Determine the [X, Y] coordinate at the center of the cell enclosing the given text.  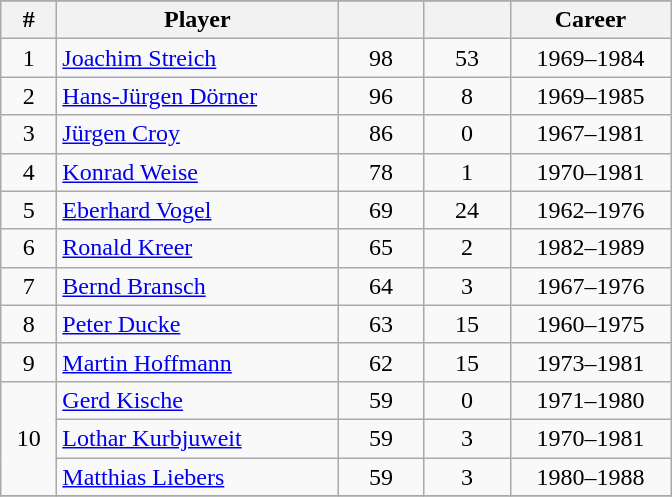
1960–1975 [590, 324]
Eberhard Vogel [198, 210]
Ronald Kreer [198, 248]
Joachim Streich [198, 58]
1967–1976 [590, 286]
1969–1985 [590, 96]
Career [590, 20]
1967–1981 [590, 134]
65 [381, 248]
63 [381, 324]
69 [381, 210]
64 [381, 286]
1969–1984 [590, 58]
Konrad Weise [198, 172]
1962–1976 [590, 210]
98 [381, 58]
6 [29, 248]
1973–1981 [590, 362]
Gerd Kische [198, 400]
Player [198, 20]
1980–1988 [590, 477]
24 [467, 210]
Martin Hoffmann [198, 362]
62 [381, 362]
Lothar Kurbjuweit [198, 438]
5 [29, 210]
Hans-Jürgen Dörner [198, 96]
1982–1989 [590, 248]
10 [29, 438]
7 [29, 286]
4 [29, 172]
# [29, 20]
78 [381, 172]
Peter Ducke [198, 324]
86 [381, 134]
Bernd Bransch [198, 286]
Jürgen Croy [198, 134]
96 [381, 96]
9 [29, 362]
Matthias Liebers [198, 477]
1971–1980 [590, 400]
53 [467, 58]
